Return the (X, Y) coordinate for the center point of the cell that contains the specified text.  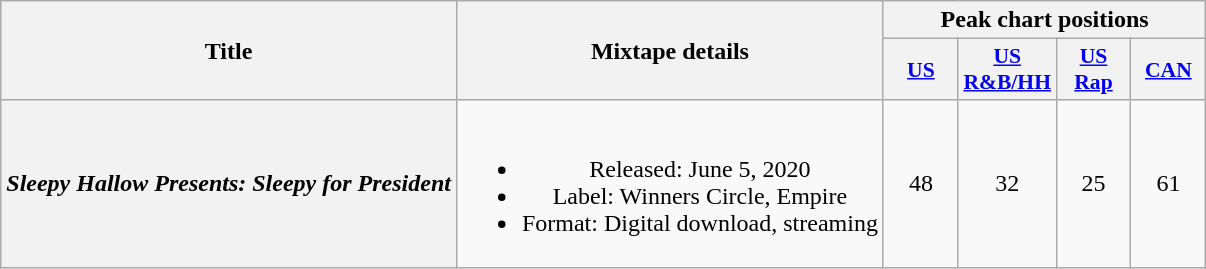
CAN (1168, 70)
Mixtape details (670, 50)
32 (1007, 184)
Title (229, 50)
48 (920, 184)
25 (1094, 184)
Peak chart positions (1044, 20)
US (920, 70)
61 (1168, 184)
Sleepy Hallow Presents: Sleepy for President (229, 184)
USRap (1094, 70)
USR&B/HH (1007, 70)
Released: June 5, 2020Label: Winners Circle, EmpireFormat: Digital download, streaming (670, 184)
